For the text-containing cell, return its midpoint in [X, Y] coordinate format. 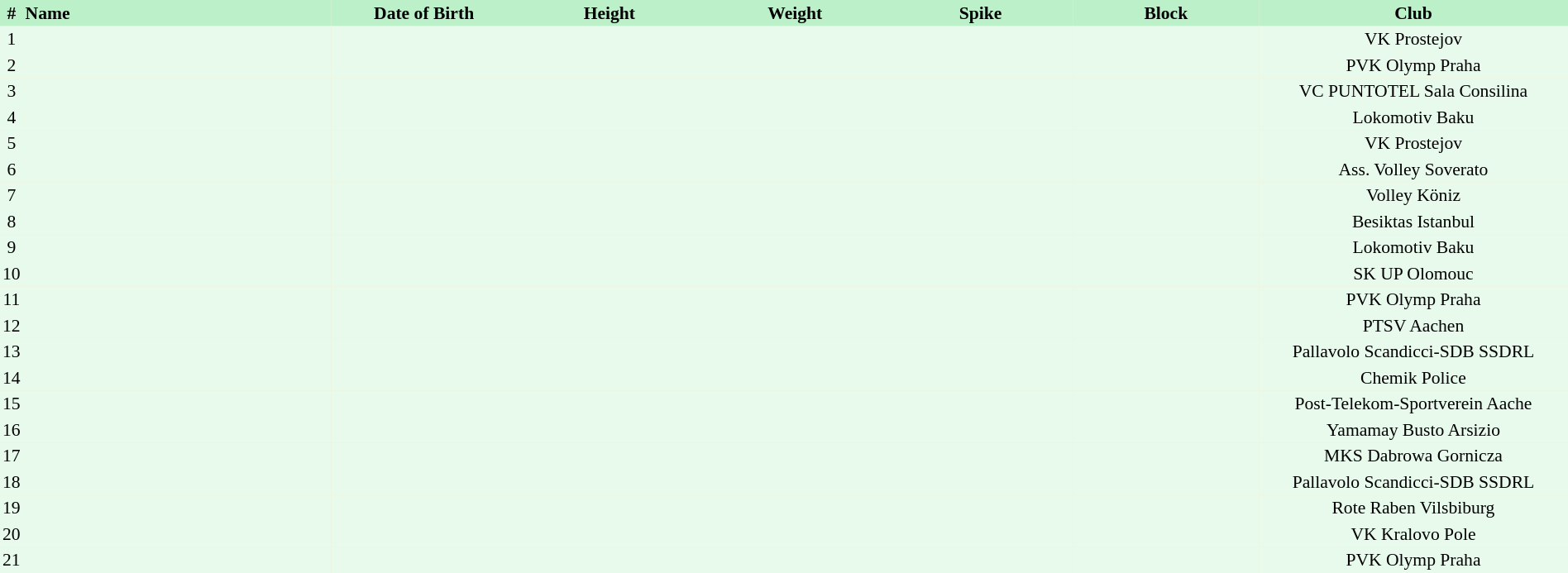
6 [12, 170]
14 [12, 378]
17 [12, 456]
9 [12, 248]
Name [177, 13]
Yamamay Busto Arsizio [1413, 430]
Post-Telekom-Sportverein Aache [1413, 403]
Weight [795, 13]
MKS Dabrowa Gornicza [1413, 456]
20 [12, 534]
Height [610, 13]
# [12, 13]
Ass. Volley Soverato [1413, 170]
13 [12, 352]
12 [12, 326]
Spike [981, 13]
3 [12, 91]
SK UP Olomouc [1413, 274]
Chemik Police [1413, 378]
10 [12, 274]
VK Kralovo Pole [1413, 534]
19 [12, 508]
18 [12, 482]
5 [12, 144]
2 [12, 65]
Volley Köniz [1413, 195]
15 [12, 403]
Besiktas Istanbul [1413, 222]
VC PUNTOTEL Sala Consilina [1413, 91]
Date of Birth [424, 13]
8 [12, 222]
7 [12, 195]
Block [1166, 13]
11 [12, 299]
4 [12, 117]
1 [12, 40]
Rote Raben Vilsbiburg [1413, 508]
16 [12, 430]
PTSV Aachen [1413, 326]
Club [1413, 13]
